Detect which cell encompasses the target text, then output its [x, y] center coordinate. 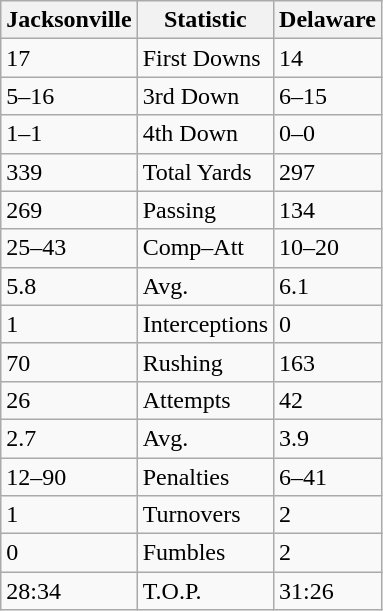
Rushing [205, 362]
2.7 [69, 438]
Comp–Att [205, 248]
Statistic [205, 20]
0–0 [328, 134]
14 [328, 58]
4th Down [205, 134]
Turnovers [205, 515]
3rd Down [205, 96]
17 [69, 58]
42 [328, 400]
Interceptions [205, 324]
134 [328, 210]
5–16 [69, 96]
T.O.P. [205, 591]
297 [328, 172]
Penalties [205, 477]
Total Yards [205, 172]
First Downs [205, 58]
10–20 [328, 248]
Passing [205, 210]
6–41 [328, 477]
Delaware [328, 20]
163 [328, 362]
Attempts [205, 400]
25–43 [69, 248]
3.9 [328, 438]
1–1 [69, 134]
31:26 [328, 591]
12–90 [69, 477]
5.8 [69, 286]
Fumbles [205, 553]
6–15 [328, 96]
339 [69, 172]
Jacksonville [69, 20]
269 [69, 210]
26 [69, 400]
70 [69, 362]
28:34 [69, 591]
6.1 [328, 286]
